Extract the [x, y] coordinate from the center of the cell holding the provided text.  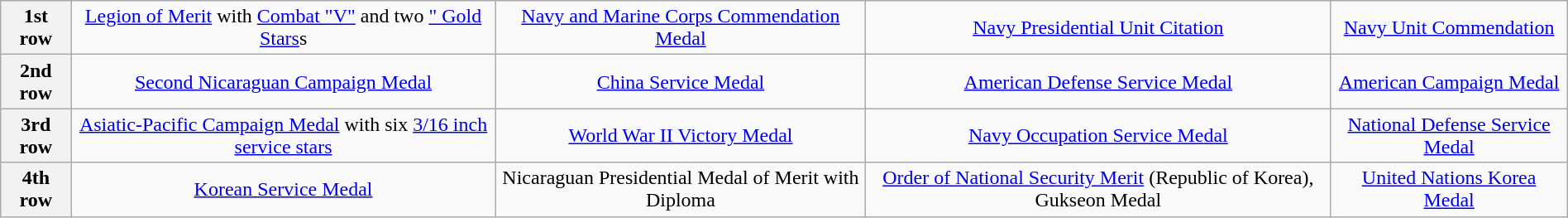
Navy Unit Commendation [1449, 28]
Navy Occupation Service Medal [1098, 136]
Navy and Marine Corps Commendation Medal [681, 28]
2nd row [36, 81]
Navy Presidential Unit Citation [1098, 28]
United Nations Korea Medal [1449, 189]
National Defense Service Medal [1449, 136]
China Service Medal [681, 81]
3rd row [36, 136]
American Campaign Medal [1449, 81]
Korean Service Medal [283, 189]
Legion of Merit with Combat "V" and two " Gold Starss [283, 28]
World War II Victory Medal [681, 136]
1st row [36, 28]
Nicaraguan Presidential Medal of Merit with Diploma [681, 189]
Second Nicaraguan Campaign Medal [283, 81]
4th row [36, 189]
American Defense Service Medal [1098, 81]
Asiatic-Pacific Campaign Medal with six 3/16 inch service stars [283, 136]
Order of National Security Merit (Republic of Korea), Gukseon Medal [1098, 189]
